Provide the (x, y) coordinate of the cell's center where the given text is located.  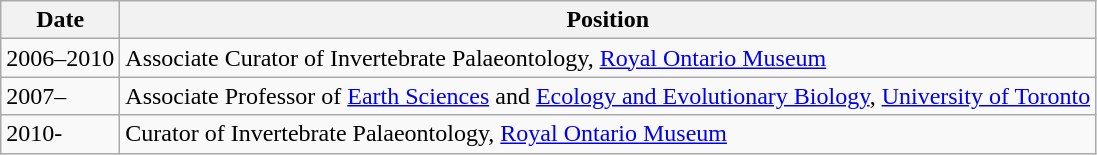
Date (60, 20)
2010- (60, 134)
Associate Professor of Earth Sciences and Ecology and Evolutionary Biology, University of Toronto (608, 96)
Associate Curator of Invertebrate Palaeontology, Royal Ontario Museum (608, 58)
2007– (60, 96)
Position (608, 20)
Curator of Invertebrate Palaeontology, Royal Ontario Museum (608, 134)
2006–2010 (60, 58)
